Detect which cell encompasses the target text, then output its [X, Y] center coordinate. 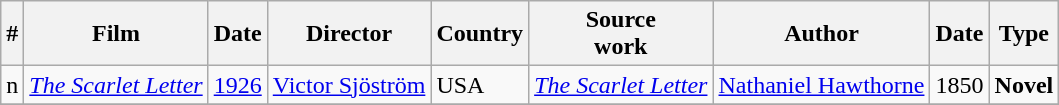
Sourcework [621, 34]
Author [822, 34]
# [12, 34]
Director [349, 34]
Novel [1024, 85]
Victor Sjöström [349, 85]
Type [1024, 34]
1926 [238, 85]
USA [480, 85]
1850 [960, 85]
n [12, 85]
Nathaniel Hawthorne [822, 85]
Film [116, 34]
Country [480, 34]
